Capture the cell that displays the provided text and extract its [x, y] central coordinate. 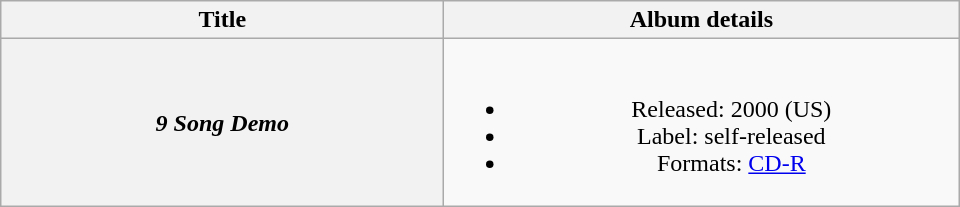
Title [222, 20]
9 Song Demo [222, 122]
Released: 2000 (US)Label: self-releasedFormats: CD-R [702, 122]
Album details [702, 20]
